Pinpoint the cell where the given text exists, returning its [x, y] midpoint coordinate. 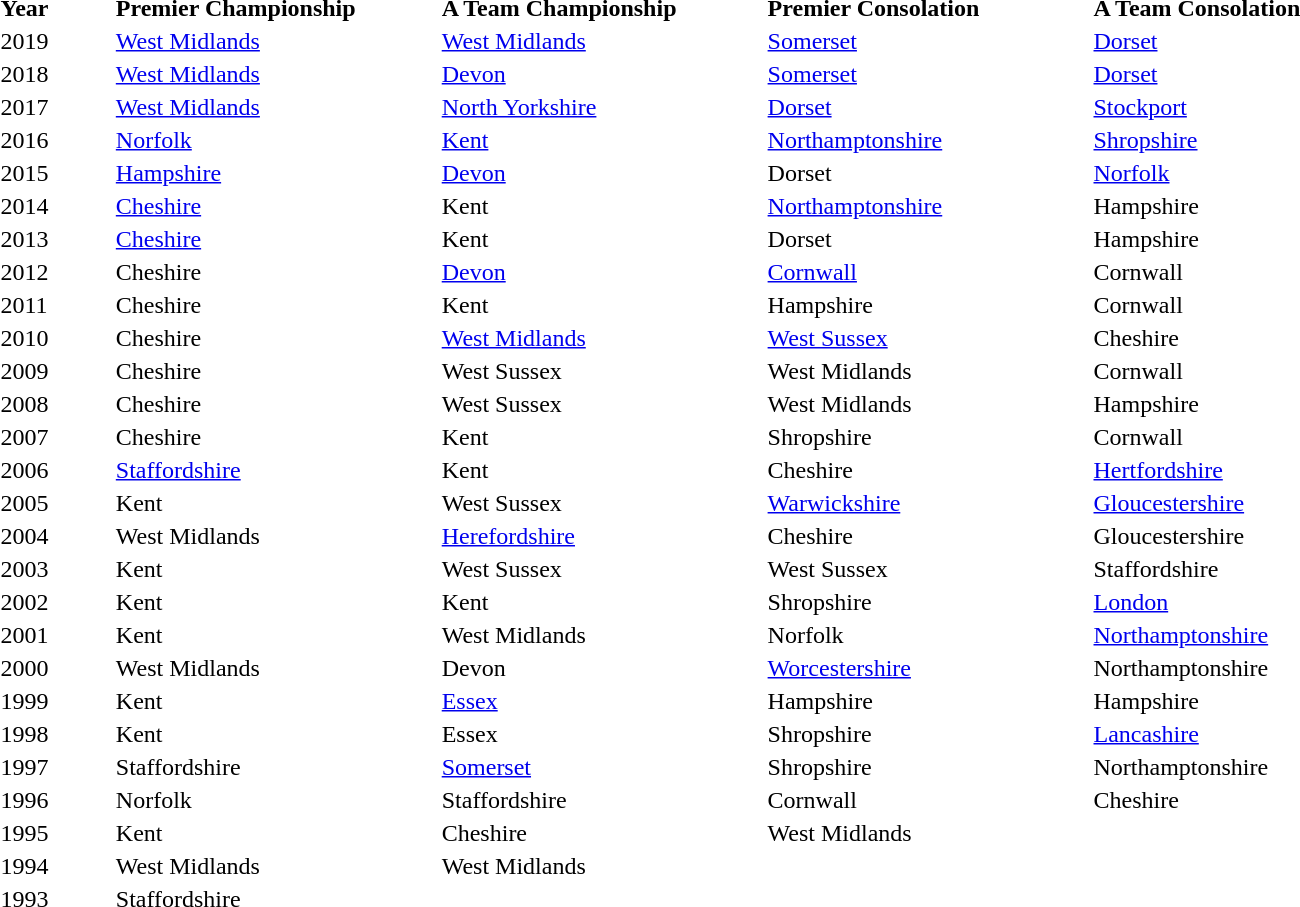
North Yorkshire [602, 107]
Herefordshire [602, 536]
Worcestershire [928, 668]
Warwickshire [928, 503]
